Pinpoint the cell where the given text exists, returning its [x, y] midpoint coordinate. 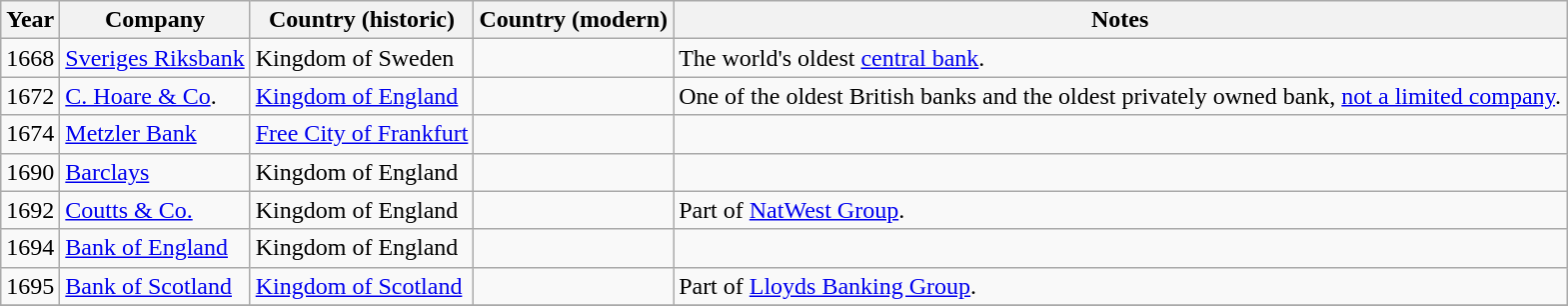
The world's oldest central bank. [1120, 58]
Bank of England [155, 248]
C. Hoare & Co. [155, 96]
Notes [1120, 20]
Sveriges Riksbank [155, 58]
1674 [30, 134]
Coutts & Co. [155, 210]
Bank of Scotland [155, 286]
Free City of Frankfurt [362, 134]
Barclays [155, 172]
Country (historic) [362, 20]
1672 [30, 96]
1695 [30, 286]
1690 [30, 172]
Year [30, 20]
Kingdom of Scotland [362, 286]
Part of Lloyds Banking Group. [1120, 286]
Country (modern) [574, 20]
Metzler Bank [155, 134]
1692 [30, 210]
1668 [30, 58]
One of the oldest British banks and the oldest privately owned bank, not a limited company. [1120, 96]
Company [155, 20]
Kingdom of Sweden [362, 58]
1694 [30, 248]
Part of NatWest Group. [1120, 210]
